Return [X, Y] of the center of cell containing provided text 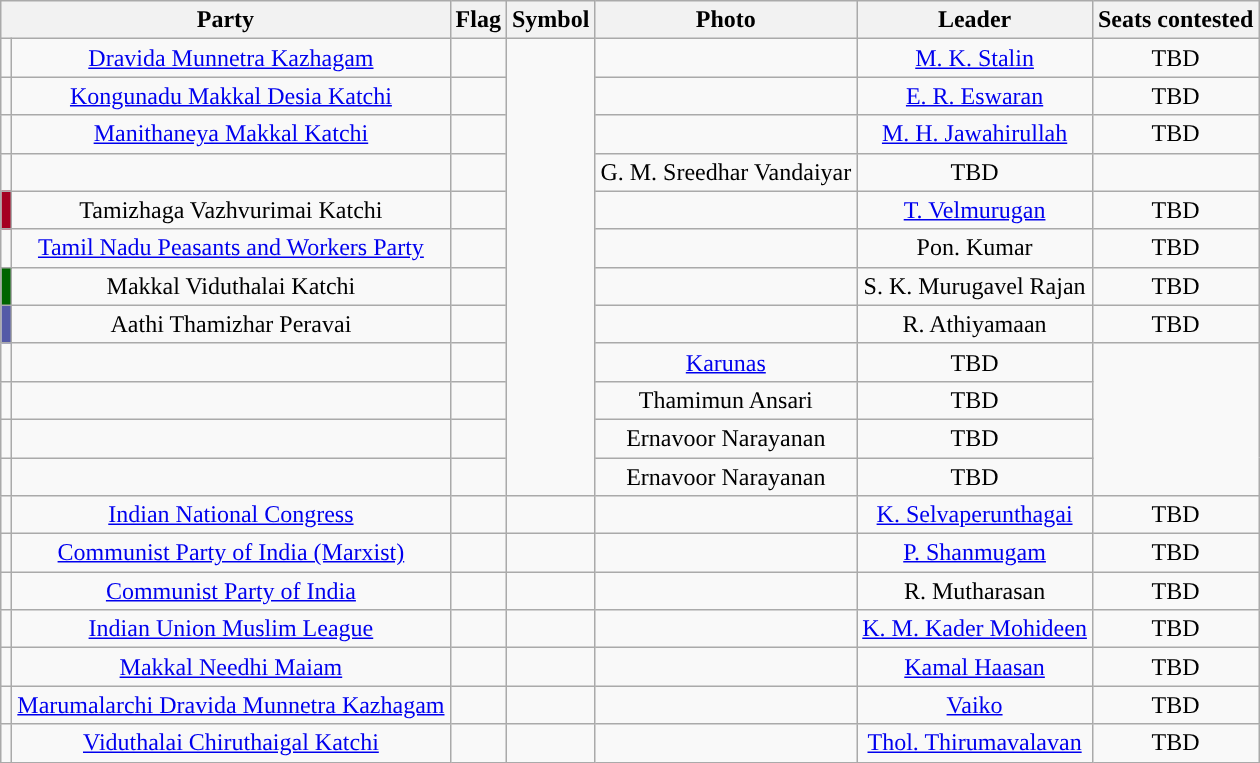
Thol. Thirumavalavan [975, 743]
R. Athiyamaan [975, 324]
K. M. Kader Mohideen [975, 629]
Flag [478, 20]
Aathi Thamizhar Peravai [231, 324]
S. K. Murugavel Rajan [975, 286]
Seats contested [1175, 20]
Indian National Congress [231, 515]
G. M. Sreedhar Vandaiyar [726, 172]
Viduthalai Chiruthaigal Katchi [231, 743]
Leader [975, 20]
M. K. Stalin [975, 58]
E. R. Eswaran [975, 96]
Indian Union Muslim League [231, 629]
Makkal Viduthalai Katchi [231, 286]
Communist Party of India [231, 591]
Kongunadu Makkal Desia Katchi [231, 96]
Tamil Nadu Peasants and Workers Party [231, 248]
Manithaneya Makkal Katchi [231, 134]
Vaiko [975, 705]
Communist Party of India (Marxist) [231, 553]
Marumalarchi Dravida Munnetra Kazhagam [231, 705]
Party [226, 20]
Thamimun Ansari [726, 400]
Kamal Haasan [975, 667]
T. Velmurugan [975, 210]
Makkal Needhi Maiam [231, 667]
K. Selvaperunthagai [975, 515]
M. H. Jawahirullah [975, 134]
Tamizhaga Vazhvurimai Katchi [231, 210]
Dravida Munnetra Kazhagam [231, 58]
Photo [726, 20]
Symbol [550, 20]
R. Mutharasan [975, 591]
Karunas [726, 362]
P. Shanmugam [975, 553]
Pon. Kumar [975, 248]
